Return the (X, Y) coordinate for the center point of the cell that contains the specified text.  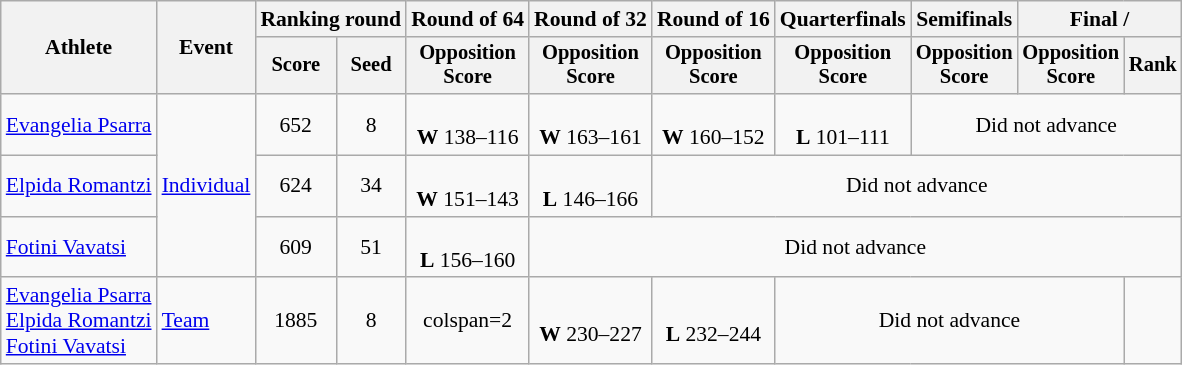
652 (296, 124)
W 138–116 (468, 124)
W 230–227 (590, 322)
Fotini Vavatsi (79, 248)
Quarterfinals (843, 19)
Round of 16 (714, 19)
34 (371, 186)
Team (206, 322)
W 160–152 (714, 124)
1885 (296, 322)
Individual (206, 186)
W 151–143 (468, 186)
51 (371, 248)
Semifinals (964, 19)
Rank (1153, 66)
Ranking round (330, 19)
colspan=2 (468, 322)
Seed (371, 66)
L 146–166 (590, 186)
L 101–111 (843, 124)
L 156–160 (468, 248)
Elpida Romantzi (79, 186)
Athlete (79, 48)
Round of 64 (468, 19)
Round of 32 (590, 19)
Event (206, 48)
624 (296, 186)
L 232–244 (714, 322)
Evangelia Psarra (79, 124)
Evangelia PsarraElpida RomantziFotini Vavatsi (79, 322)
Final / (1099, 19)
Score (296, 66)
W 163–161 (590, 124)
609 (296, 248)
